Return the [x, y] coordinate for the center point of the cell that contains the specified text.  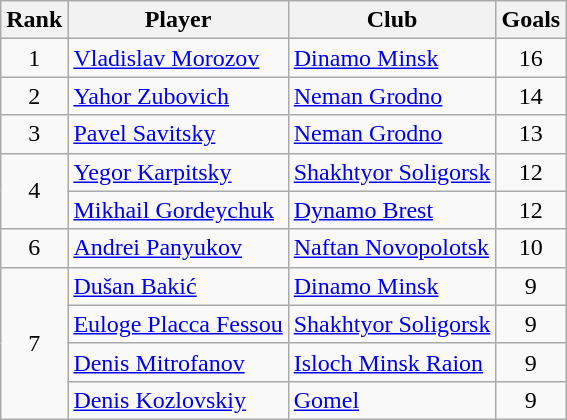
13 [531, 134]
16 [531, 58]
Club [392, 20]
1 [34, 58]
Player [178, 20]
Dynamo Brest [392, 210]
Naftan Novopolotsk [392, 248]
Gomel [392, 400]
Mikhail Gordeychuk [178, 210]
6 [34, 248]
Denis Kozlovskiy [178, 400]
Vladislav Morozov [178, 58]
2 [34, 96]
Denis Mitrofanov [178, 362]
Goals [531, 20]
14 [531, 96]
10 [531, 248]
Andrei Panyukov [178, 248]
Rank [34, 20]
7 [34, 343]
4 [34, 191]
Isloch Minsk Raion [392, 362]
Euloge Placca Fessou [178, 324]
Yahor Zubovich [178, 96]
Dušan Bakić [178, 286]
Yegor Karpitsky [178, 172]
3 [34, 134]
Pavel Savitsky [178, 134]
